From the cell containing the given text, extract its center point as [x, y] coordinate. 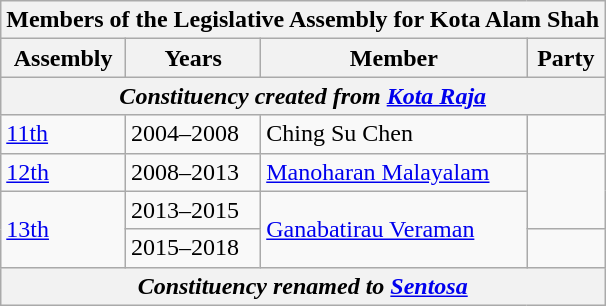
Manoharan Malayalam [394, 172]
2008–2013 [192, 172]
Ching Su Chen [394, 134]
11th [64, 134]
Constituency created from Kota Raja [303, 96]
2004–2008 [192, 134]
Party [566, 58]
Member [394, 58]
Years [192, 58]
Members of the Legislative Assembly for Kota Alam Shah [303, 20]
Assembly [64, 58]
2015–2018 [192, 248]
Constituency renamed to Sentosa [303, 286]
Ganabatirau Veraman [394, 229]
12th [64, 172]
13th [64, 229]
2013–2015 [192, 210]
